Determine the (x, y) coordinate at the center of the cell enclosing the given text.  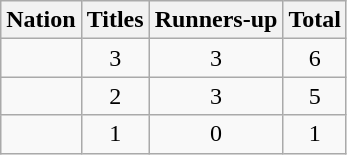
Runners-up (216, 20)
Titles (115, 20)
0 (216, 134)
5 (315, 96)
Total (315, 20)
Nation (41, 20)
6 (315, 58)
2 (115, 96)
